Provide the (x, y) coordinate of the cell's center where the given text is located.  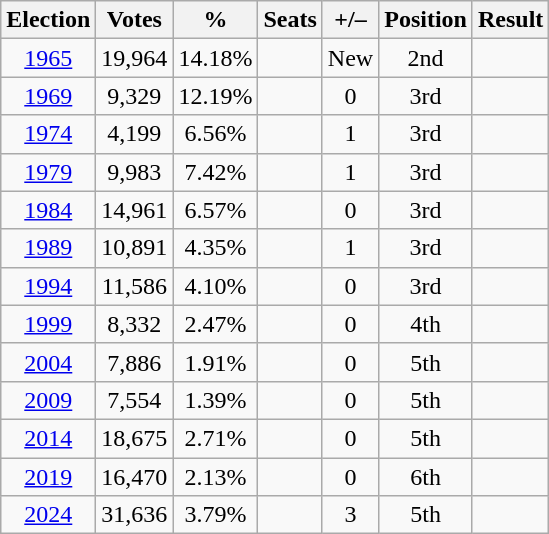
2024 (48, 515)
Election (48, 20)
1.39% (216, 400)
1994 (48, 286)
1979 (48, 172)
1965 (48, 58)
4.35% (216, 248)
1974 (48, 134)
19,964 (134, 58)
7.42% (216, 172)
4th (426, 324)
% (216, 20)
2004 (48, 362)
12.19% (216, 96)
1.91% (216, 362)
Result (510, 20)
+/– (350, 20)
Votes (134, 20)
4.10% (216, 286)
Position (426, 20)
14,961 (134, 210)
14.18% (216, 58)
Seats (290, 20)
6th (426, 477)
New (350, 58)
7,554 (134, 400)
2014 (48, 438)
4,199 (134, 134)
1984 (48, 210)
2009 (48, 400)
2.47% (216, 324)
11,586 (134, 286)
1989 (48, 248)
9,983 (134, 172)
3 (350, 515)
6.57% (216, 210)
3.79% (216, 515)
2nd (426, 58)
2019 (48, 477)
1999 (48, 324)
10,891 (134, 248)
31,636 (134, 515)
6.56% (216, 134)
9,329 (134, 96)
7,886 (134, 362)
1969 (48, 96)
2.13% (216, 477)
2.71% (216, 438)
8,332 (134, 324)
18,675 (134, 438)
16,470 (134, 477)
